Search for the cell housing the specified text and yield its (X, Y) center coordinate. 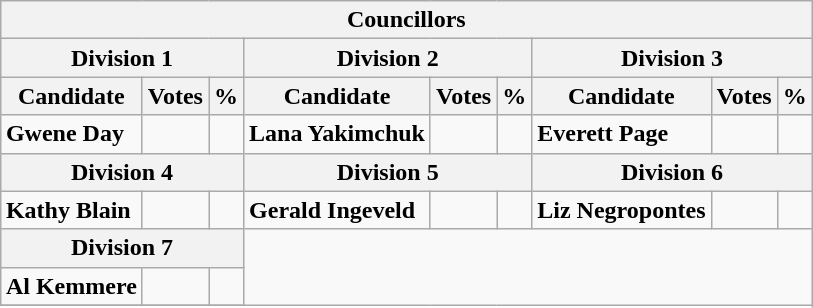
Lana Yakimchuk (338, 134)
Gerald Ingeveld (338, 210)
Everett Page (622, 134)
Al Kemmere (71, 286)
Gwene Day (71, 134)
Division 7 (122, 248)
Division 3 (672, 58)
Division 4 (122, 172)
Division 5 (388, 172)
Division 2 (388, 58)
Division 6 (672, 172)
Division 1 (122, 58)
Councillors (406, 20)
Liz Negropontes (622, 210)
Kathy Blain (71, 210)
